Pinpoint the cell where the given text exists, returning its (X, Y) midpoint coordinate. 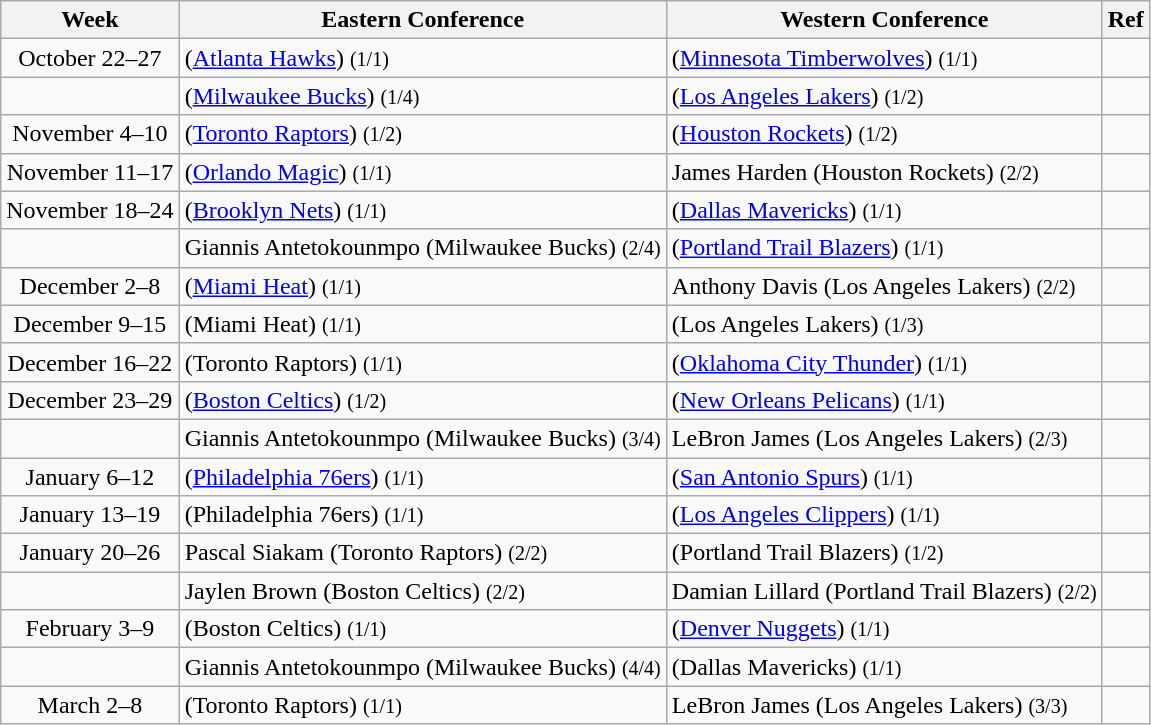
December 16–22 (90, 362)
(Toronto Raptors) (1/2) (422, 134)
(Atlanta Hawks) (1/1) (422, 58)
Eastern Conference (422, 20)
(Orlando Magic) (1/1) (422, 172)
(Los Angeles Lakers) (1/3) (884, 324)
Giannis Antetokounmpo (Milwaukee Bucks) (4/4) (422, 667)
December 2–8 (90, 286)
(Minnesota Timberwolves) (1/1) (884, 58)
(New Orleans Pelicans) (1/1) (884, 400)
(Portland Trail Blazers) (1/1) (884, 248)
(Los Angeles Clippers) (1/1) (884, 515)
(Denver Nuggets) (1/1) (884, 629)
(Boston Celtics) (1/1) (422, 629)
November 18–24 (90, 210)
Giannis Antetokounmpo (Milwaukee Bucks) (3/4) (422, 438)
Week (90, 20)
Damian Lillard (Portland Trail Blazers) (2/2) (884, 591)
(Oklahoma City Thunder) (1/1) (884, 362)
(Boston Celtics) (1/2) (422, 400)
January 13–19 (90, 515)
(Portland Trail Blazers) (1/2) (884, 553)
Jaylen Brown (Boston Celtics) (2/2) (422, 591)
(Houston Rockets) (1/2) (884, 134)
(San Antonio Spurs) (1/1) (884, 477)
March 2–8 (90, 705)
James Harden (Houston Rockets) (2/2) (884, 172)
January 20–26 (90, 553)
December 9–15 (90, 324)
Anthony Davis (Los Angeles Lakers) (2/2) (884, 286)
November 4–10 (90, 134)
(Los Angeles Lakers) (1/2) (884, 96)
December 23–29 (90, 400)
Western Conference (884, 20)
LeBron James (Los Angeles Lakers) (2/3) (884, 438)
November 11–17 (90, 172)
Pascal Siakam (Toronto Raptors) (2/2) (422, 553)
(Milwaukee Bucks) (1/4) (422, 96)
October 22–27 (90, 58)
LeBron James (Los Angeles Lakers) (3/3) (884, 705)
January 6–12 (90, 477)
(Brooklyn Nets) (1/1) (422, 210)
Giannis Antetokounmpo (Milwaukee Bucks) (2/4) (422, 248)
February 3–9 (90, 629)
Ref (1126, 20)
